Identify which cell holds the provided text, then report its (X, Y) central coordinate. 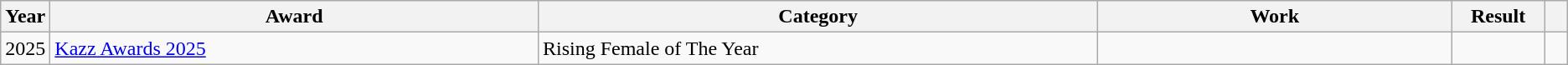
Award (295, 17)
Year (25, 17)
Rising Female of The Year (818, 48)
Work (1275, 17)
Kazz Awards 2025 (295, 48)
Category (818, 17)
2025 (25, 48)
Result (1498, 17)
